Find where the given text appears and provide that cell's center as (X, Y) coordinate. 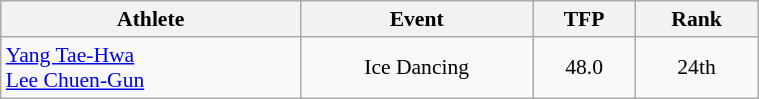
Event (417, 19)
TFP (584, 19)
Yang Tae-Hwa Lee Chuen-Gun (151, 68)
48.0 (584, 68)
Athlete (151, 19)
24th (696, 68)
Ice Dancing (417, 68)
Rank (696, 19)
